Provide the [x, y] coordinate of the cell's center where the given text is located.  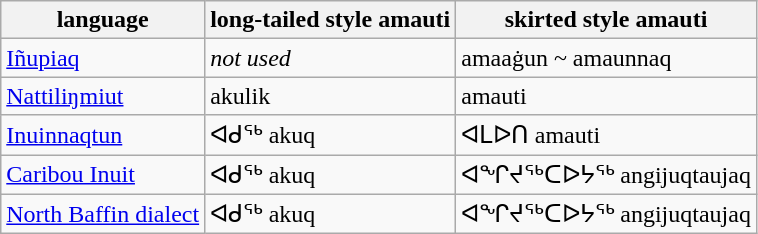
akulik [330, 96]
Iñupiaq [103, 58]
ᐊᒪᐅᑎ amauti [606, 135]
amaaġun ~ amaunnaq [606, 58]
skirted style amauti [606, 20]
not used [330, 58]
long-tailed style amauti [330, 20]
Nattiliŋmiut [103, 96]
North Baffin dialect [103, 214]
amauti [606, 96]
language [103, 20]
Caribou Inuit [103, 174]
Inuinnaqtun [103, 135]
